Search for the cell housing the specified text and yield its [X, Y] center coordinate. 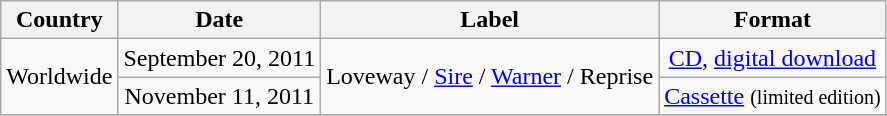
Country [60, 20]
Cassette (limited edition) [773, 96]
Format [773, 20]
Worldwide [60, 77]
Loveway / Sire / Warner / Reprise [490, 77]
Label [490, 20]
September 20, 2011 [220, 58]
Date [220, 20]
CD, digital download [773, 58]
November 11, 2011 [220, 96]
